Provide the [x, y] coordinate of the cell's center where the given text is located.  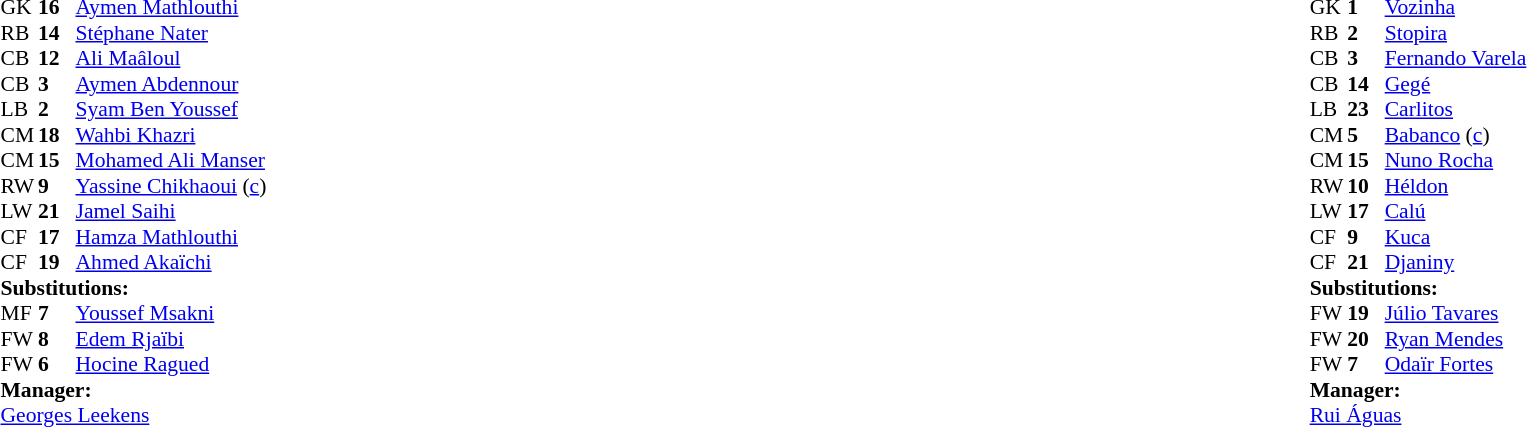
6 [57, 365]
Aymen Abdennour [172, 84]
Youssef Msakni [172, 313]
5 [1366, 135]
23 [1366, 109]
Nuno Rocha [1456, 161]
Ali Maâloul [172, 59]
Stéphane Nater [172, 33]
Kuca [1456, 237]
12 [57, 59]
Ahmed Akaïchi [172, 263]
Djaniny [1456, 263]
Stopira [1456, 33]
18 [57, 135]
Syam Ben Youssef [172, 109]
Mohamed Ali Manser [172, 161]
Babanco (c) [1456, 135]
Héldon [1456, 186]
Ryan Mendes [1456, 339]
Hocine Ragued [172, 365]
10 [1366, 186]
Yassine Chikhaoui (c) [172, 186]
Carlitos [1456, 109]
Calú [1456, 211]
Gegé [1456, 84]
Jamel Saihi [172, 211]
20 [1366, 339]
Wahbi Khazri [172, 135]
Edem Rjaïbi [172, 339]
Odaïr Fortes [1456, 365]
MF [19, 313]
Júlio Tavares [1456, 313]
8 [57, 339]
Fernando Varela [1456, 59]
Hamza Mathlouthi [172, 237]
